Scan for the cell matching the given text and deliver its (x, y) coordinate at center. 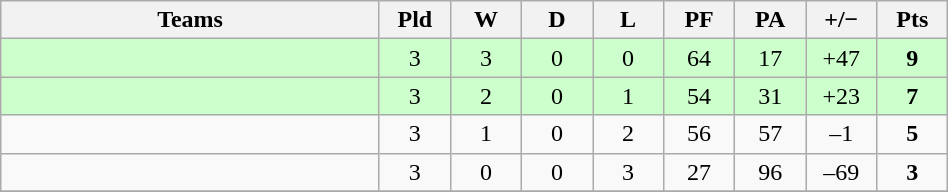
PA (770, 20)
57 (770, 134)
–1 (842, 134)
–69 (842, 172)
L (628, 20)
31 (770, 96)
9 (912, 58)
Pts (912, 20)
5 (912, 134)
Teams (190, 20)
D (556, 20)
17 (770, 58)
+/− (842, 20)
96 (770, 172)
+23 (842, 96)
W (486, 20)
54 (700, 96)
+47 (842, 58)
56 (700, 134)
Pld (414, 20)
64 (700, 58)
7 (912, 96)
27 (700, 172)
PF (700, 20)
